Search for the cell housing the specified text and yield its (x, y) center coordinate. 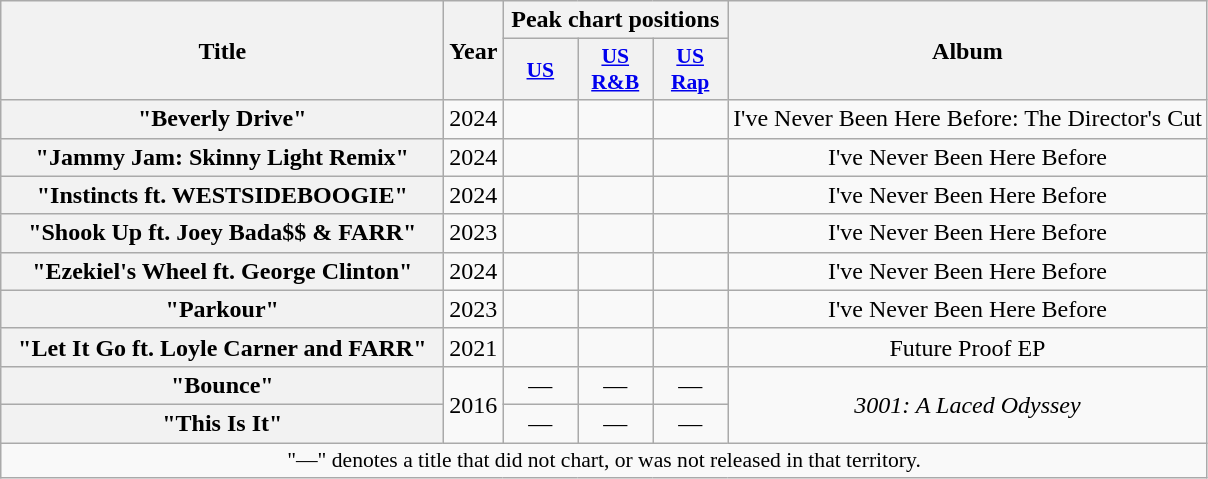
"This Is It" (222, 423)
Peak chart positions (616, 20)
Title (222, 50)
"Ezekiel's Wheel ft. George Clinton" (222, 271)
USRap (690, 70)
Future Proof EP (968, 347)
"Beverly Drive" (222, 119)
Album (968, 50)
"Bounce" (222, 385)
3001: A Laced Odyssey (968, 404)
I've Never Been Here Before: The Director's Cut (968, 119)
"Shook Up ft. Joey Bada$$ & FARR" (222, 233)
2016 (474, 404)
"Let It Go ft. Loyle Carner and FARR" (222, 347)
2021 (474, 347)
"Jammy Jam: Skinny Light Remix" (222, 157)
"—" denotes a title that did not chart, or was not released in that territory. (604, 460)
Year (474, 50)
"Instincts ft. WESTSIDEBOOGIE" (222, 195)
USR&B (616, 70)
US (540, 70)
"Parkour" (222, 309)
